Detect which cell encompasses the target text, then output its (x, y) center coordinate. 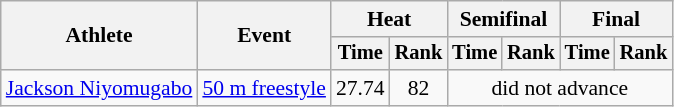
Event (264, 36)
Heat (389, 19)
27.74 (360, 88)
Semifinal (503, 19)
did not advance (560, 88)
Athlete (100, 36)
50 m freestyle (264, 88)
Jackson Niyomugabo (100, 88)
82 (419, 88)
Final (616, 19)
